Detect which cell encompasses the target text, then output its [x, y] center coordinate. 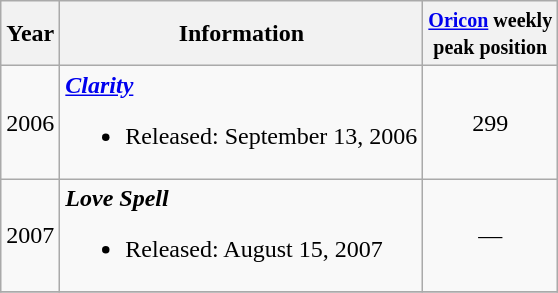
Year [30, 34]
Oricon weeklypeak position [490, 34]
ClarityReleased: September 13, 2006 [242, 122]
Information [242, 34]
— [490, 236]
2006 [30, 122]
Love SpellReleased: August 15, 2007 [242, 236]
2007 [30, 236]
299 [490, 122]
